Scan for the cell matching the given text and deliver its [X, Y] coordinate at center. 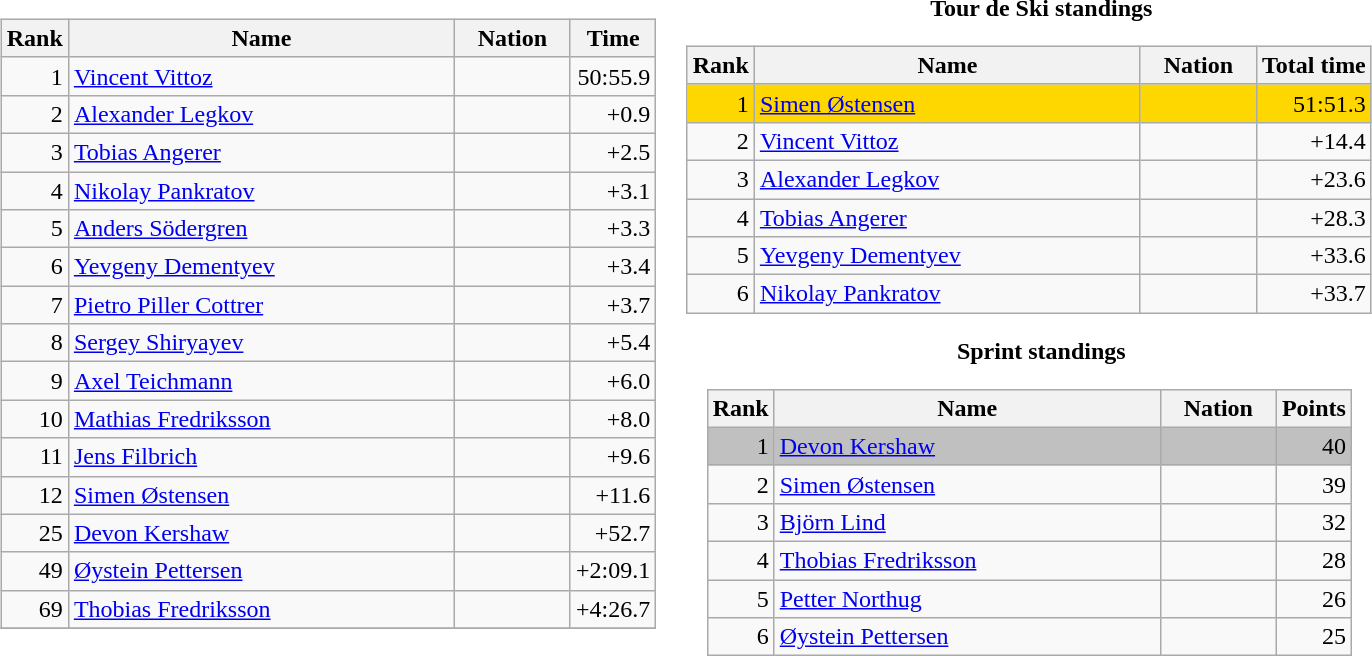
+2:09.1 [612, 571]
12 [34, 495]
+3.1 [612, 191]
28 [1314, 560]
Pietro Piller Cottrer [261, 305]
+6.0 [612, 381]
+5.4 [612, 343]
Petter Northug [967, 599]
26 [1314, 599]
+3.4 [612, 267]
+8.0 [612, 419]
+23.6 [1314, 179]
Anders Södergren [261, 229]
+33.6 [1314, 256]
50:55.9 [612, 76]
+4:26.7 [612, 609]
Time [612, 38]
+3.7 [612, 305]
+9.6 [612, 457]
+0.9 [612, 114]
Mathias Fredriksson [261, 419]
Axel Teichmann [261, 381]
+52.7 [612, 533]
+28.3 [1314, 217]
69 [34, 609]
+2.5 [612, 152]
+14.4 [1314, 141]
+3.3 [612, 229]
Points [1314, 408]
Björn Lind [967, 522]
10 [34, 419]
32 [1314, 522]
39 [1314, 484]
9 [34, 381]
+11.6 [612, 495]
Jens Filbrich [261, 457]
11 [34, 457]
49 [34, 571]
+33.7 [1314, 294]
Sergey Shiryayev [261, 343]
40 [1314, 446]
Total time [1314, 65]
51:51.3 [1314, 103]
8 [34, 343]
7 [34, 305]
